Return the [x, y] coordinate for the center point of the cell that contains the specified text.  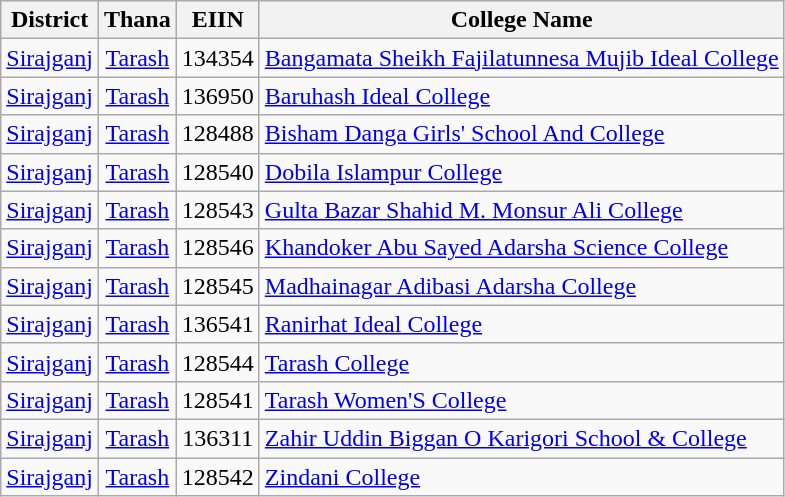
Bisham Danga Girls' School And College [522, 134]
128540 [218, 172]
128546 [218, 248]
District [50, 20]
Khandoker Abu Sayed Adarsha Science College [522, 248]
Tarash College [522, 362]
Zindani College [522, 477]
Tarash Women'S College [522, 400]
128543 [218, 210]
Madhainagar Adibasi Adarsha College [522, 286]
Ranirhat Ideal College [522, 324]
136311 [218, 438]
128544 [218, 362]
College Name [522, 20]
Baruhash Ideal College [522, 96]
128542 [218, 477]
134354 [218, 58]
Bangamata Sheikh Fajilatunnesa Mujib Ideal College [522, 58]
128541 [218, 400]
Gulta Bazar Shahid M. Monsur Ali College [522, 210]
136950 [218, 96]
128488 [218, 134]
Thana [137, 20]
Dobila Islampur College [522, 172]
128545 [218, 286]
EIIN [218, 20]
Zahir Uddin Biggan O Karigori School & College [522, 438]
136541 [218, 324]
